For the text-containing cell, return its midpoint in [x, y] coordinate format. 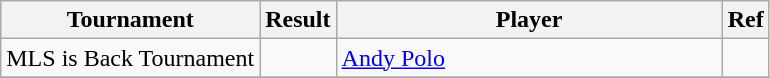
Tournament [130, 20]
MLS is Back Tournament [130, 58]
Ref [746, 20]
Player [529, 20]
Andy Polo [529, 58]
Result [298, 20]
